Search for the cell housing the specified text and yield its (X, Y) center coordinate. 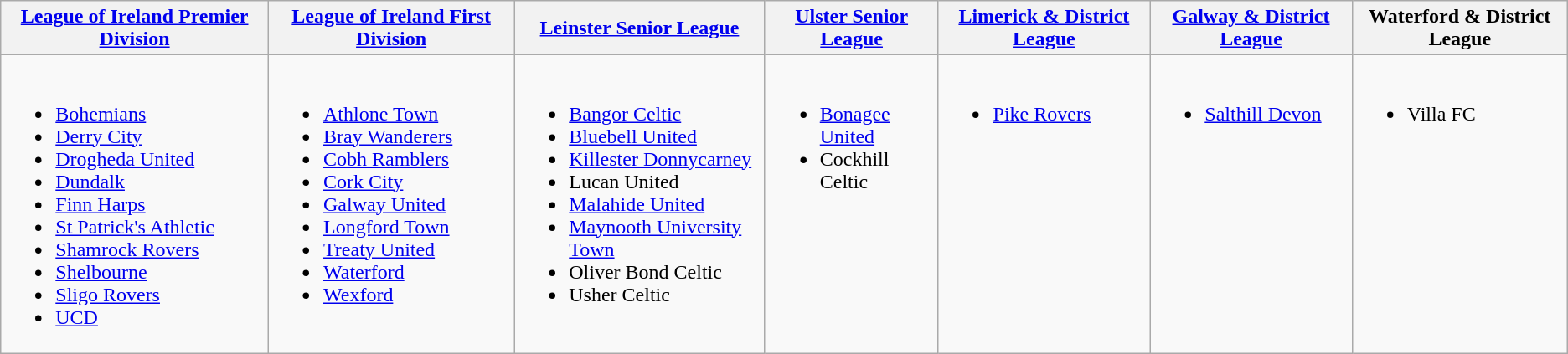
Villa FC (1459, 204)
Salthill Devon (1251, 204)
Waterford & District League (1459, 28)
Bangor CelticBluebell UnitedKillester DonnycarneyLucan UnitedMalahide UnitedMaynooth University TownOliver Bond CelticUsher Celtic (640, 204)
Limerick & District League (1044, 28)
Ulster Senior League (851, 28)
Galway & District League (1251, 28)
Pike Rovers (1044, 204)
League of Ireland First Division (390, 28)
Bonagee UnitedCockhill Celtic (851, 204)
Leinster Senior League (640, 28)
League of Ireland Premier Division (135, 28)
BohemiansDerry CityDrogheda UnitedDundalkFinn HarpsSt Patrick's AthleticShamrock RoversShelbourneSligo RoversUCD (135, 204)
Athlone TownBray WanderersCobh RamblersCork CityGalway UnitedLongford TownTreaty UnitedWaterfordWexford (390, 204)
